Extract the (x, y) coordinate from the center of the cell holding the provided text.  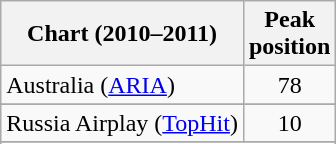
10 (289, 123)
Australia (ARIA) (122, 85)
Russia Airplay (TopHit) (122, 123)
78 (289, 85)
Chart (2010–2011) (122, 34)
Peakposition (289, 34)
